Determine the [x, y] coordinate at the center of the cell enclosing the given text.  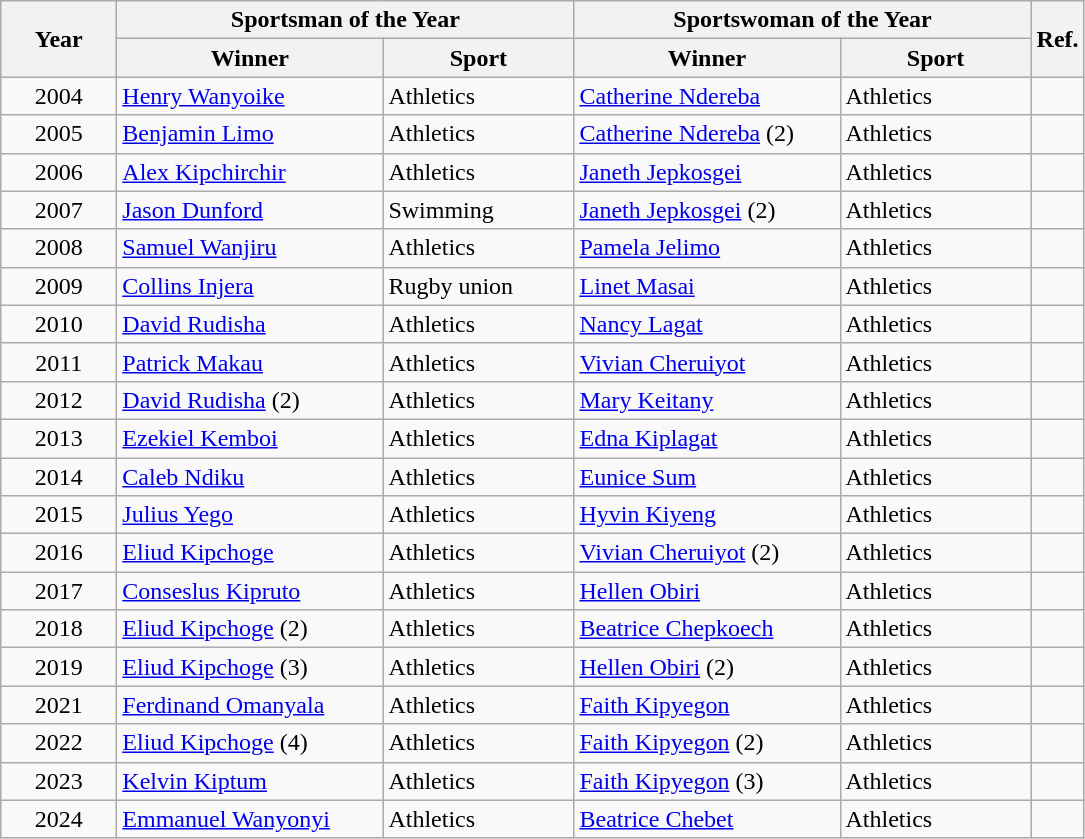
Faith Kipyegon (2) [707, 743]
Patrick Makau [250, 362]
2023 [59, 781]
Pamela Jelimo [707, 248]
Eunice Sum [707, 477]
Caleb Ndiku [250, 477]
Mary Keitany [707, 400]
Benjamin Limo [250, 134]
2005 [59, 134]
2021 [59, 705]
Edna Kiplagat [707, 438]
2008 [59, 248]
Hyvin Kiyeng [707, 515]
2012 [59, 400]
Jason Dunford [250, 210]
Hellen Obiri (2) [707, 667]
Faith Kipyegon (3) [707, 781]
Eliud Kipchoge [250, 553]
Kelvin Kiptum [250, 781]
Eliud Kipchoge (3) [250, 667]
Rugby union [478, 286]
Year [59, 39]
Catherine Ndereba (2) [707, 134]
Samuel Wanjiru [250, 248]
Hellen Obiri [707, 591]
Beatrice Chepkoech [707, 629]
2011 [59, 362]
Alex Kipchirchir [250, 172]
2006 [59, 172]
Linet Masai [707, 286]
Sportswoman of the Year [802, 20]
Collins Injera [250, 286]
Sportsman of the Year [346, 20]
Conseslus Kipruto [250, 591]
Catherine Ndereba [707, 96]
2016 [59, 553]
2017 [59, 591]
Ref. [1058, 39]
2022 [59, 743]
Henry Wanyoike [250, 96]
Beatrice Chebet [707, 819]
David Rudisha [250, 324]
2018 [59, 629]
Vivian Cheruiyot (2) [707, 553]
2019 [59, 667]
Emmanuel Wanyonyi [250, 819]
2013 [59, 438]
Eliud Kipchoge (4) [250, 743]
David Rudisha (2) [250, 400]
2015 [59, 515]
Nancy Lagat [707, 324]
Ferdinand Omanyala [250, 705]
2024 [59, 819]
Ezekiel Kemboi [250, 438]
2009 [59, 286]
Janeth Jepkosgei [707, 172]
Eliud Kipchoge (2) [250, 629]
Julius Yego [250, 515]
Swimming [478, 210]
Janeth Jepkosgei (2) [707, 210]
2004 [59, 96]
2007 [59, 210]
2010 [59, 324]
Vivian Cheruiyot [707, 362]
2014 [59, 477]
Faith Kipyegon [707, 705]
